Identify which cell holds the provided text, then report its (X, Y) central coordinate. 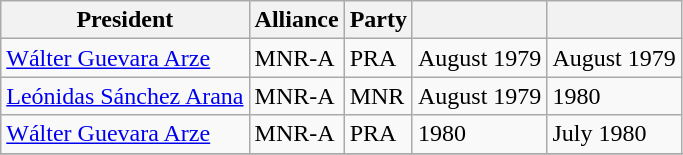
Alliance (296, 20)
MNR (378, 96)
Party (378, 20)
Leónidas Sánchez Arana (125, 96)
July 1980 (614, 134)
President (125, 20)
